Find where the given text appears and provide that cell's center as [X, Y] coordinate. 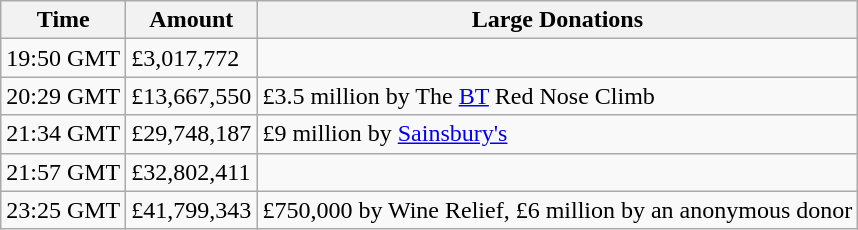
21:34 GMT [64, 134]
£3.5 million by The BT Red Nose Climb [558, 96]
£9 million by Sainsbury's [558, 134]
£32,802,411 [192, 172]
£13,667,550 [192, 96]
£29,748,187 [192, 134]
Time [64, 20]
Amount [192, 20]
19:50 GMT [64, 58]
Large Donations [558, 20]
23:25 GMT [64, 210]
£3,017,772 [192, 58]
20:29 GMT [64, 96]
21:57 GMT [64, 172]
£750,000 by Wine Relief, £6 million by an anonymous donor [558, 210]
£41,799,343 [192, 210]
